Find where the given text appears and provide that cell's center as [x, y] coordinate. 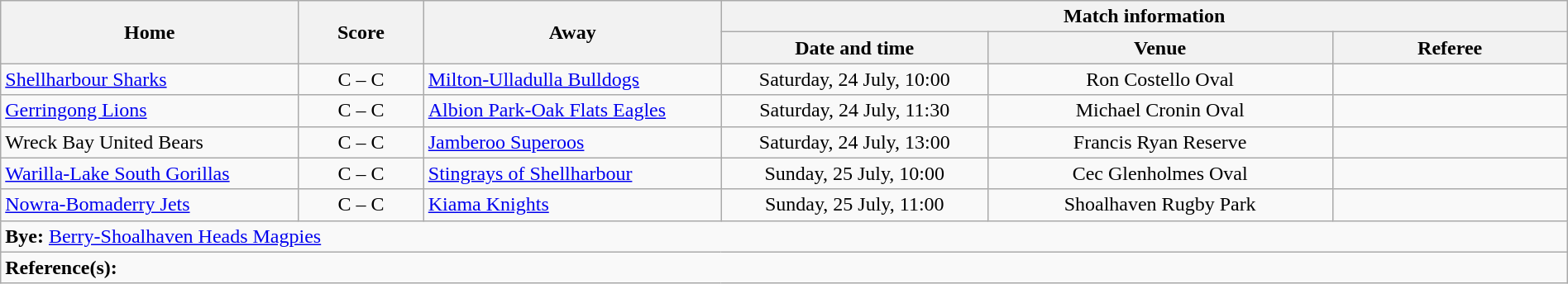
Saturday, 24 July, 13:00 [854, 142]
Score [361, 32]
Michael Cronin Oval [1159, 111]
Saturday, 24 July, 11:30 [854, 111]
Shoalhaven Rugby Park [1159, 205]
Away [572, 32]
Sunday, 25 July, 10:00 [854, 173]
Date and time [854, 48]
Albion Park-Oak Flats Eagles [572, 111]
Jamberoo Superoos [572, 142]
Cec Glenholmes Oval [1159, 173]
Match information [1145, 17]
Bye: Berry-Shoalhaven Heads Magpies [784, 236]
Kiama Knights [572, 205]
Stingrays of Shellharbour [572, 173]
Nowra-Bomaderry Jets [150, 205]
Sunday, 25 July, 11:00 [854, 205]
Shellharbour Sharks [150, 79]
Milton-Ulladulla Bulldogs [572, 79]
Referee [1450, 48]
Warilla-Lake South Gorillas [150, 173]
Wreck Bay United Bears [150, 142]
Venue [1159, 48]
Home [150, 32]
Francis Ryan Reserve [1159, 142]
Ron Costello Oval [1159, 79]
Gerringong Lions [150, 111]
Saturday, 24 July, 10:00 [854, 79]
Reference(s): [784, 267]
